Return [X, Y] of the center of cell containing provided text 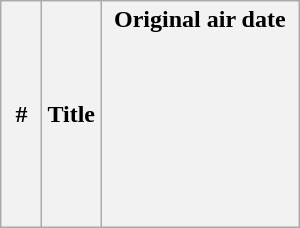
# [22, 114]
Title [72, 114]
Original air date [200, 114]
